Provide the [X, Y] coordinate of the cell's center where the given text is located.  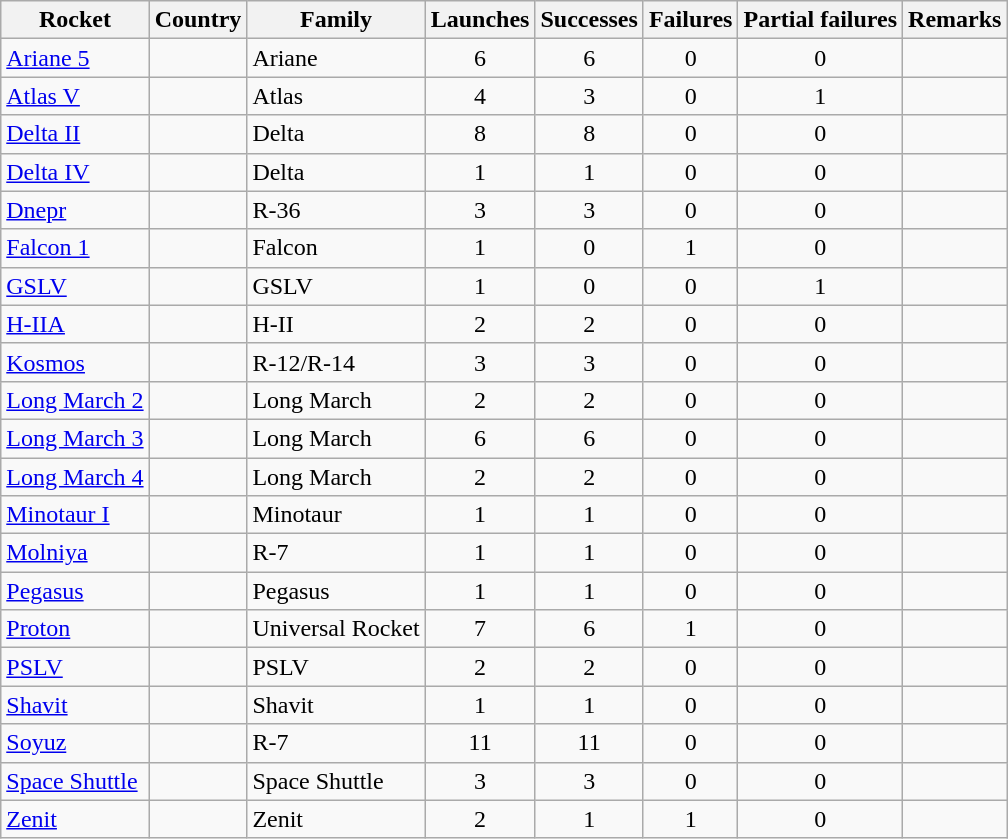
R-12/R-14 [336, 362]
H-II [336, 324]
Family [336, 20]
Rocket [75, 20]
Dnepr [75, 210]
Failures [690, 20]
Proton [75, 629]
7 [480, 629]
Minotaur I [75, 515]
Falcon 1 [75, 248]
Ariane [336, 58]
Long March 3 [75, 438]
Kosmos [75, 362]
Country [198, 20]
4 [480, 96]
Atlas V [75, 96]
Long March 2 [75, 400]
Successes [589, 20]
Partial failures [820, 20]
Atlas [336, 96]
R-36 [336, 210]
H-IIA [75, 324]
Long March 4 [75, 477]
Minotaur [336, 515]
Universal Rocket [336, 629]
Ariane 5 [75, 58]
Falcon [336, 248]
Launches [480, 20]
Delta II [75, 134]
Delta IV [75, 172]
Soyuz [75, 743]
Remarks [955, 20]
Molniya [75, 553]
